Provide the [X, Y] coordinate of the cell's center where the given text is located.  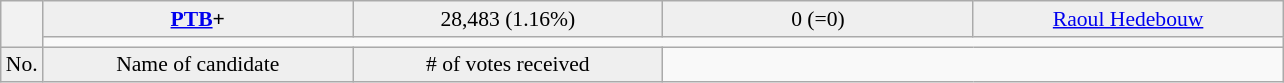
Raoul Hedebouw [1128, 19]
No. [22, 65]
28,483 (1.16%) [508, 19]
# of votes received [508, 65]
0 (=0) [818, 19]
PTB+ [198, 19]
Name of candidate [198, 65]
